Locate the cell with the specified text and output its (x, y) center coordinate. 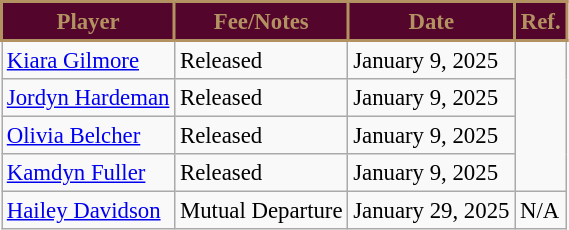
Fee/Notes (262, 22)
Mutual Departure (262, 211)
Olivia Belcher (88, 136)
Hailey Davidson (88, 211)
Kamdyn Fuller (88, 173)
Ref. (541, 22)
Jordyn Hardeman (88, 98)
N/A (541, 211)
Kiara Gilmore (88, 60)
Date (432, 22)
Player (88, 22)
January 29, 2025 (432, 211)
